Extract the [x, y] coordinate from the center of the cell holding the provided text.  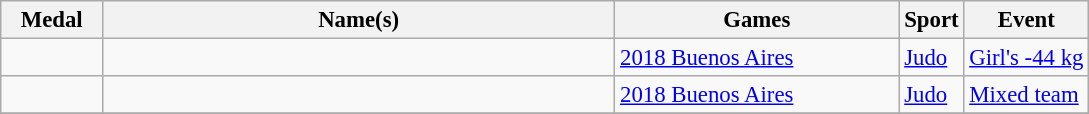
Name(s) [359, 20]
Girl's -44 kg [1026, 58]
Sport [932, 20]
Mixed team [1026, 95]
Event [1026, 20]
Games [757, 20]
Medal [52, 20]
